Return (x, y) of the center of cell containing provided text 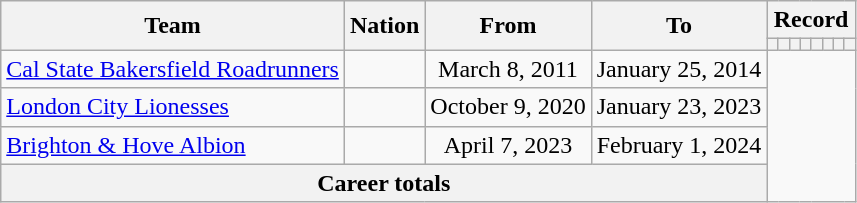
January 25, 2014 (679, 69)
Career totals (384, 183)
To (679, 26)
October 9, 2020 (508, 107)
Nation (384, 26)
Cal State Bakersfield Roadrunners (173, 69)
From (508, 26)
April 7, 2023 (508, 145)
Record (811, 20)
Brighton & Hove Albion (173, 145)
March 8, 2011 (508, 69)
February 1, 2024 (679, 145)
January 23, 2023 (679, 107)
Team (173, 26)
London City Lionesses (173, 107)
